Output the (X, Y) coordinate of the center of the cell containing the given text.  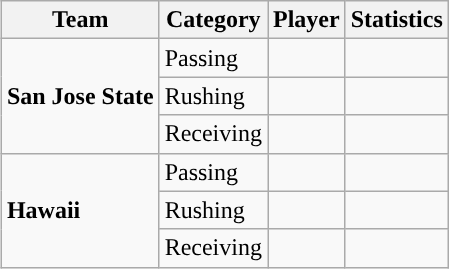
Hawaii (80, 210)
Category (213, 20)
San Jose State (80, 96)
Player (307, 20)
Statistics (396, 20)
Team (80, 20)
